Return the (x, y) coordinate for the center point of the cell that contains the specified text.  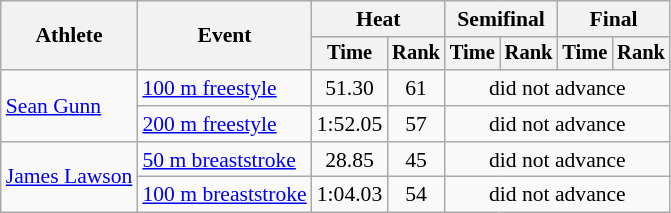
200 m freestyle (224, 124)
50 m breaststroke (224, 160)
54 (416, 195)
Heat (378, 19)
61 (416, 88)
Event (224, 36)
1:04.03 (350, 195)
51.30 (350, 88)
28.85 (350, 160)
Athlete (70, 36)
100 m breaststroke (224, 195)
Sean Gunn (70, 106)
James Lawson (70, 178)
1:52.05 (350, 124)
57 (416, 124)
Final (613, 19)
100 m freestyle (224, 88)
45 (416, 160)
Semifinal (501, 19)
